Locate the cell with the specified text and output its (X, Y) center coordinate. 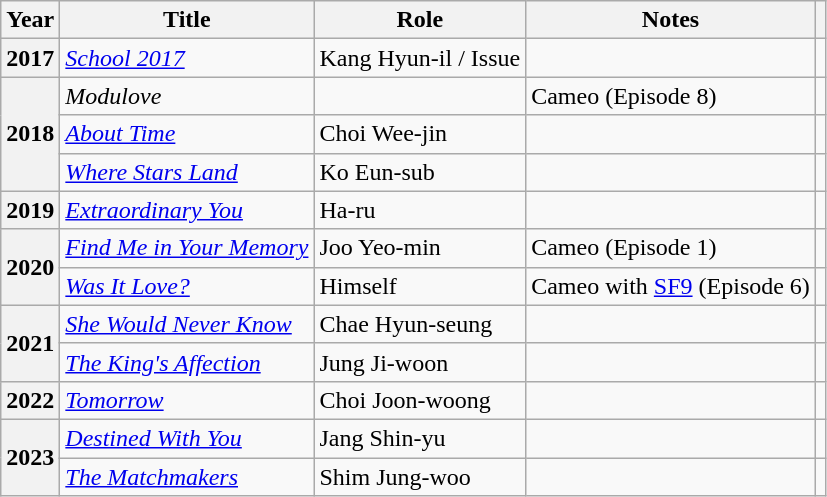
Himself (420, 286)
Tomorrow (187, 400)
Modulove (187, 96)
Title (187, 20)
2017 (30, 58)
Extraordinary You (187, 210)
Destined With You (187, 438)
Choi Joon-woong (420, 400)
Was It Love? (187, 286)
Find Me in Your Memory (187, 248)
Cameo (Episode 1) (671, 248)
Notes (671, 20)
Ha-ru (420, 210)
Kang Hyun-il / Issue (420, 58)
2023 (30, 457)
Cameo with SF9 (Episode 6) (671, 286)
School 2017 (187, 58)
2019 (30, 210)
Cameo (Episode 8) (671, 96)
The King's Affection (187, 362)
2022 (30, 400)
The Matchmakers (187, 477)
2018 (30, 134)
Jang Shin-yu (420, 438)
About Time (187, 134)
2020 (30, 267)
Ko Eun-sub (420, 172)
Year (30, 20)
Shim Jung-woo (420, 477)
She Would Never Know (187, 324)
Role (420, 20)
Choi Wee-jin (420, 134)
Where Stars Land (187, 172)
2021 (30, 343)
Chae Hyun-seung (420, 324)
Joo Yeo-min (420, 248)
Jung Ji-woon (420, 362)
